Locate the cell with the specified text and output its (x, y) center coordinate. 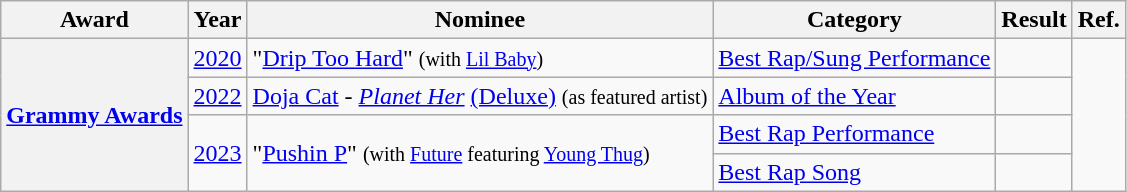
Award (94, 20)
Nominee (480, 20)
Ref. (1098, 20)
Result (1034, 20)
2020 (218, 58)
Grammy Awards (94, 115)
Best Rap/Sung Performance (854, 58)
Best Rap Song (854, 172)
Category (854, 20)
Doja Cat - Planet Her (Deluxe) (as featured artist) (480, 96)
Best Rap Performance (854, 134)
Year (218, 20)
2023 (218, 153)
2022 (218, 96)
"Drip Too Hard" (with Lil Baby) (480, 58)
"Pushin P" (with Future featuring Young Thug) (480, 153)
Album of the Year (854, 96)
